Detect which cell encompasses the target text, then output its [x, y] center coordinate. 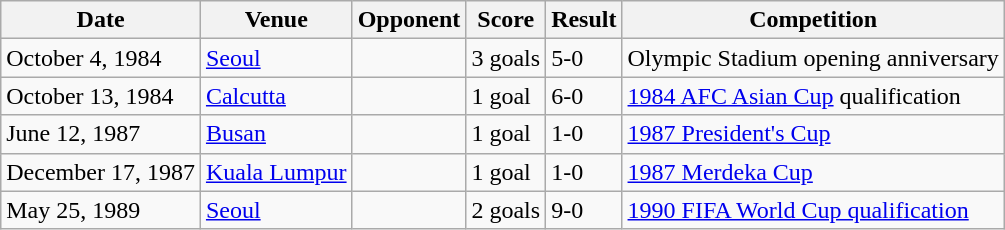
Kuala Lumpur [276, 172]
December 17, 1987 [101, 172]
October 13, 1984 [101, 96]
1990 FIFA World Cup qualification [813, 210]
Olympic Stadium opening anniversary [813, 58]
June 12, 1987 [101, 134]
3 goals [506, 58]
1987 President's Cup [813, 134]
Busan [276, 134]
9-0 [584, 210]
Opponent [409, 20]
5-0 [584, 58]
Date [101, 20]
1987 Merdeka Cup [813, 172]
2 goals [506, 210]
October 4, 1984 [101, 58]
6-0 [584, 96]
May 25, 1989 [101, 210]
Venue [276, 20]
Calcutta [276, 96]
Result [584, 20]
1984 AFC Asian Cup qualification [813, 96]
Competition [813, 20]
Score [506, 20]
